Return [x, y] of the center of cell containing provided text 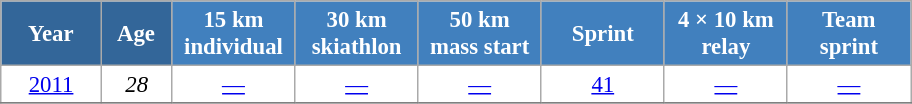
Team sprint [848, 34]
15 km individual [234, 34]
28 [136, 85]
Year [52, 34]
50 km mass start [480, 34]
Sprint [602, 34]
2011 [52, 85]
30 km skiathlon [356, 34]
4 × 10 km relay [726, 34]
Age [136, 34]
41 [602, 85]
